Locate the cell with the specified text and output its [X, Y] center coordinate. 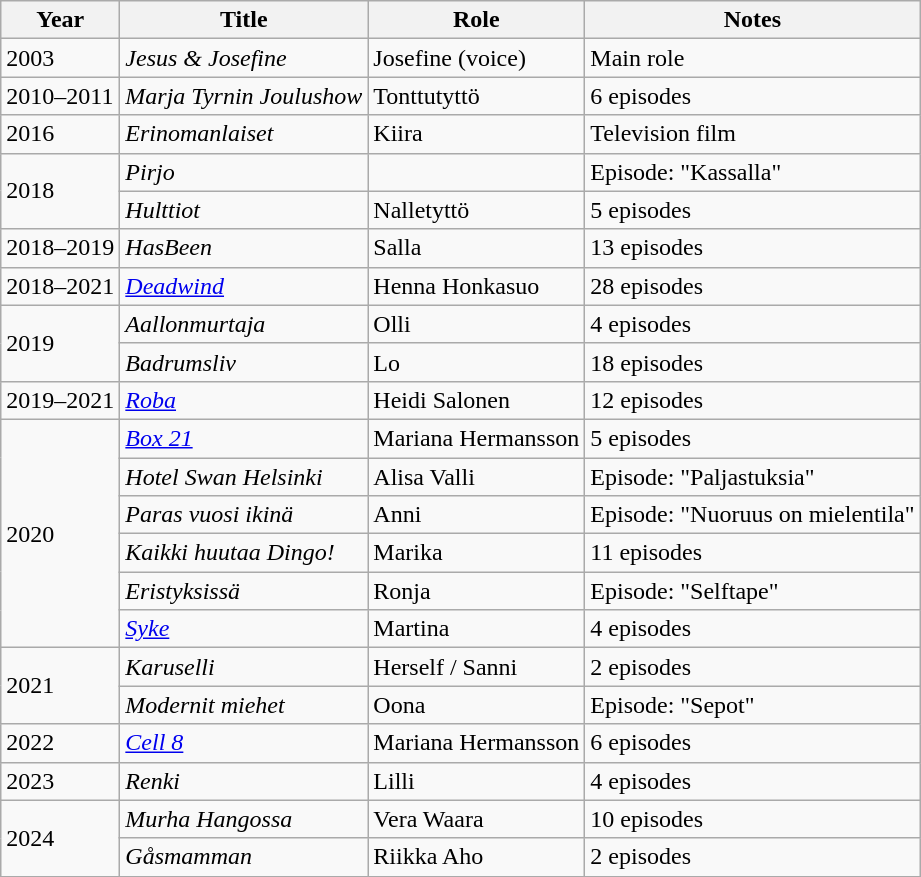
2018–2019 [60, 248]
Cell 8 [244, 743]
Kaikki huutaa Dingo! [244, 553]
Olli [476, 324]
Pirjo [244, 172]
Role [476, 20]
Episode: "Kassalla" [752, 172]
2019–2021 [60, 400]
Oona [476, 705]
Marika [476, 553]
Vera Waara [476, 819]
Television film [752, 134]
Main role [752, 58]
Eristyksissä [244, 591]
Nalletyttö [476, 210]
2022 [60, 743]
Hulttiot [244, 210]
13 episodes [752, 248]
Erinomanlaiset [244, 134]
Gåsmamman [244, 857]
Aallonmurtaja [244, 324]
Tonttutyttö [476, 96]
Modernit miehet [244, 705]
Title [244, 20]
Badrumsliv [244, 362]
Salla [476, 248]
Deadwind [244, 286]
12 episodes [752, 400]
Anni [476, 515]
Box 21 [244, 438]
Episode: "Nuoruus on mielentila" [752, 515]
Episode: "Sepot" [752, 705]
Episode: "Paljastuksia" [752, 477]
Martina [476, 629]
2003 [60, 58]
Hotel Swan Helsinki [244, 477]
28 episodes [752, 286]
11 episodes [752, 553]
Henna Honkasuo [476, 286]
Lo [476, 362]
2010–2011 [60, 96]
Jesus & Josefine [244, 58]
18 episodes [752, 362]
2021 [60, 686]
2018 [60, 191]
Roba [244, 400]
Karuselli [244, 667]
Renki [244, 781]
Ronja [476, 591]
Marja Tyrnin Joulushow [244, 96]
HasBeen [244, 248]
2020 [60, 533]
Josefine (voice) [476, 58]
Riikka Aho [476, 857]
Syke [244, 629]
Kiira [476, 134]
Lilli [476, 781]
2016 [60, 134]
2018–2021 [60, 286]
Herself / Sanni [476, 667]
2024 [60, 838]
Heidi Salonen [476, 400]
Paras vuosi ikinä [244, 515]
Episode: "Selftape" [752, 591]
Notes [752, 20]
2019 [60, 343]
10 episodes [752, 819]
Year [60, 20]
Alisa Valli [476, 477]
2023 [60, 781]
Murha Hangossa [244, 819]
